Detect which cell encompasses the target text, then output its (x, y) center coordinate. 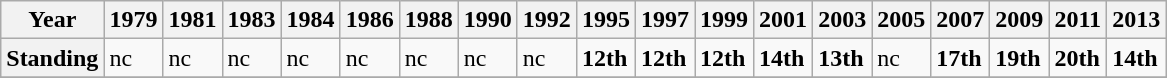
1997 (664, 20)
2009 (1020, 20)
1999 (724, 20)
2003 (842, 20)
1983 (252, 20)
2005 (902, 20)
2001 (784, 20)
Standing (52, 58)
1981 (192, 20)
19th (1020, 58)
Year (52, 20)
1990 (488, 20)
1984 (310, 20)
2011 (1078, 20)
1986 (370, 20)
17th (960, 58)
2013 (1136, 20)
1979 (134, 20)
1995 (606, 20)
1988 (428, 20)
2007 (960, 20)
1992 (546, 20)
13th (842, 58)
20th (1078, 58)
